Capture the cell that displays the provided text and extract its (X, Y) central coordinate. 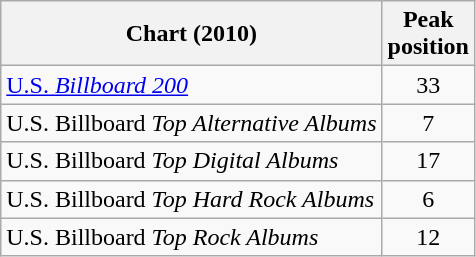
Peakposition (428, 34)
12 (428, 237)
U.S. Billboard Top Digital Albums (192, 161)
7 (428, 123)
33 (428, 85)
U.S. Billboard Top Hard Rock Albums (192, 199)
17 (428, 161)
6 (428, 199)
U.S. Billboard Top Rock Albums (192, 237)
U.S. Billboard 200 (192, 85)
Chart (2010) (192, 34)
U.S. Billboard Top Alternative Albums (192, 123)
